Identify which cell holds the provided text, then report its [X, Y] central coordinate. 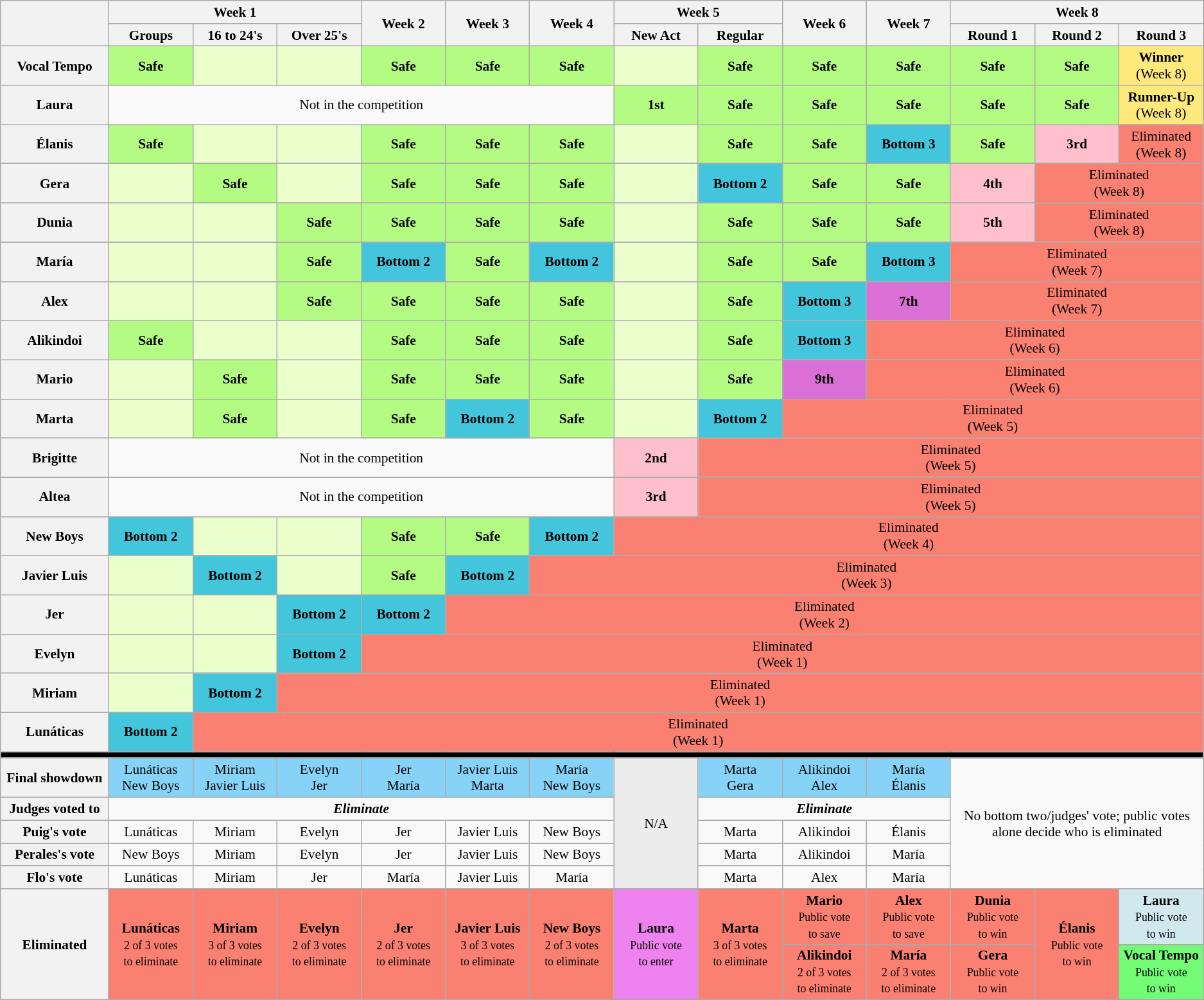
Eliminated(Week 4) [909, 536]
Altea [55, 497]
New Act [656, 35]
5th [993, 222]
Vocal TempoPublic voteto win [1161, 972]
Round 1 [993, 35]
Judges voted to [55, 809]
Week 3 [488, 23]
N/A [656, 823]
GeraPublic voteto win [993, 972]
4th [993, 184]
MartaGera [740, 778]
16 to 24's [235, 35]
Mario [55, 379]
Eliminated(Week 3) [867, 575]
Evelyn2 of 3 votesto eliminate [320, 944]
Week 1 [235, 12]
Final showdown [55, 778]
New Boys2 of 3 votesto eliminate [571, 944]
No bottom two/judges' vote; public votes alone decide who is eliminated [1076, 823]
Week 2 [403, 23]
MaríaÉlanis [908, 778]
Brigitte [55, 457]
1st [656, 105]
MaríaNew Boys [571, 778]
LauraPublic voteto win [1161, 917]
LauraPublic voteto enter [656, 944]
AlikindoiAlex [824, 778]
Perales's vote [55, 855]
Week 6 [824, 23]
Javier Luis3 of 3 votesto eliminate [488, 944]
Alikindoi2 of 3 votesto eliminate [824, 972]
Regular [740, 35]
EvelynJer [320, 778]
Week 8 [1076, 12]
Gera [55, 184]
María2 of 3 votesto eliminate [908, 972]
Dunia [55, 222]
Round 2 [1077, 35]
DuniaPublic voteto win [993, 917]
Groups [150, 35]
MiriamJavier Luis [235, 778]
Puig's vote [55, 832]
Flo's vote [55, 877]
Week 5 [698, 12]
Javier LuisMarta [488, 778]
LunáticasNew Boys [150, 778]
Marta3 of 3 votesto eliminate [740, 944]
Miriam3 of 3 votesto eliminate [235, 944]
Eliminated [55, 944]
JerMaría [403, 778]
Winner(Week 8) [1161, 66]
ÉlanisPublic voteto win [1077, 944]
AlexPublic voteto save [908, 917]
Week 4 [571, 23]
Jer2 of 3 votesto eliminate [403, 944]
Over 25's [320, 35]
9th [824, 379]
Round 3 [1161, 35]
Week 7 [908, 23]
Eliminated(Week 2) [824, 614]
Vocal Tempo [55, 66]
Laura [55, 105]
MarioPublic voteto save [824, 917]
2nd [656, 457]
7th [908, 301]
Runner-Up(Week 8) [1161, 105]
Lunáticas2 of 3 votesto eliminate [150, 944]
